Extract the [x, y] coordinate from the center of the cell holding the provided text.  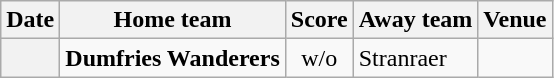
Date [30, 20]
Score [319, 20]
Venue [515, 20]
Away team [416, 20]
w/o [319, 58]
Stranraer [416, 58]
Home team [172, 20]
Dumfries Wanderers [172, 58]
